For the text-containing cell, return its midpoint in [X, Y] coordinate format. 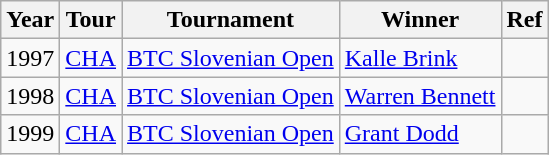
Warren Bennett [420, 96]
1997 [30, 58]
Grant Dodd [420, 134]
Winner [420, 20]
Kalle Brink [420, 58]
Tournament [231, 20]
1999 [30, 134]
Ref [524, 20]
1998 [30, 96]
Year [30, 20]
Tour [91, 20]
